Capture the cell that displays the provided text and extract its (X, Y) central coordinate. 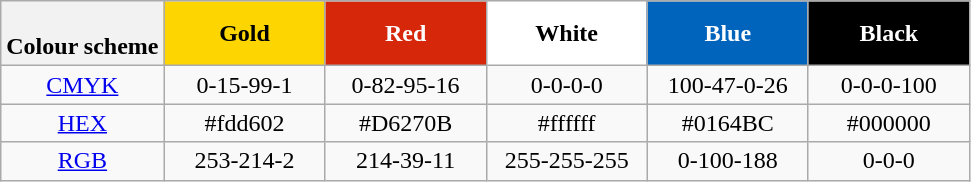
253-214-2 (244, 161)
#ffffff (566, 123)
0-0-0-0 (566, 85)
Gold (244, 34)
0-0-0-100 (888, 85)
0-15-99-1 (244, 85)
100-47-0-26 (728, 85)
#000000 (888, 123)
CMYK (82, 85)
Blue (728, 34)
HEX (82, 123)
#fdd602 (244, 123)
RGB (82, 161)
214-39-11 (406, 161)
0-100-188 (728, 161)
0-82-95-16 (406, 85)
Colour scheme (82, 34)
White (566, 34)
255-255-255 (566, 161)
Red (406, 34)
0-0-0 (888, 161)
#D6270B (406, 123)
Black (888, 34)
#0164BC (728, 123)
